Extract the (X, Y) coordinate from the center of the cell holding the provided text.  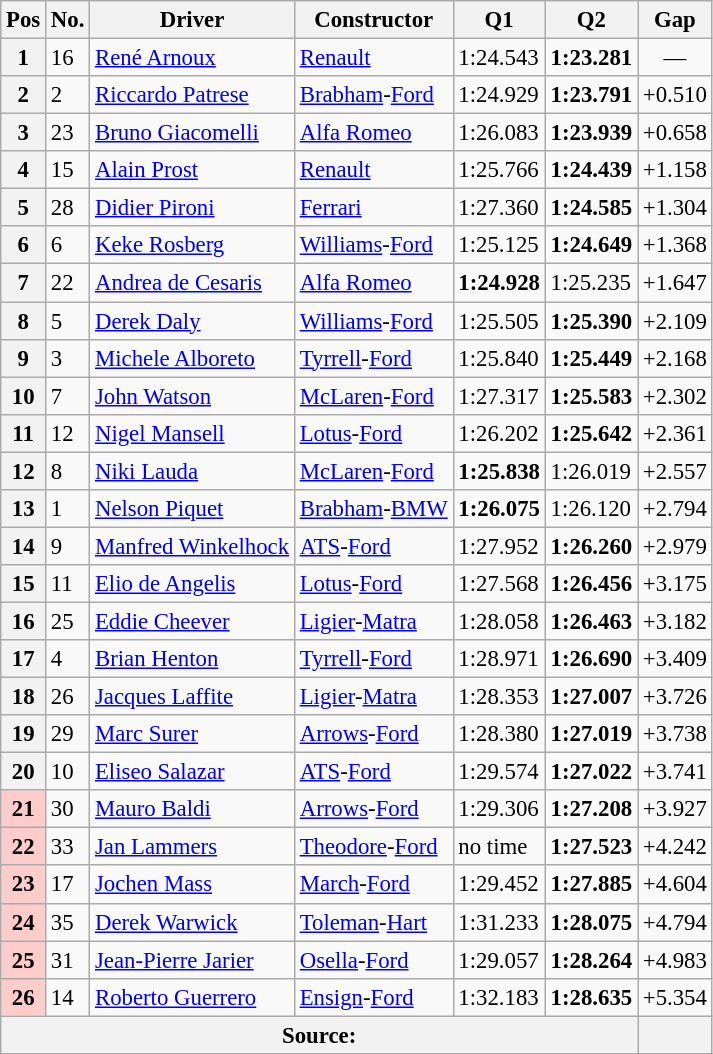
1:27.568 (499, 584)
René Arnoux (192, 58)
+2.557 (676, 471)
+4.604 (676, 885)
29 (68, 734)
no time (499, 847)
1:24.649 (591, 245)
35 (68, 922)
Brabham-BMW (374, 509)
1:26.083 (499, 133)
18 (24, 697)
1:27.317 (499, 396)
1:25.583 (591, 396)
1:25.449 (591, 358)
Q1 (499, 20)
1:27.007 (591, 697)
Jochen Mass (192, 885)
+3.182 (676, 621)
Marc Surer (192, 734)
20 (24, 772)
Q2 (591, 20)
1:23.939 (591, 133)
John Watson (192, 396)
No. (68, 20)
+4.983 (676, 960)
21 (24, 809)
Jean-Pierre Jarier (192, 960)
Brabham-Ford (374, 95)
Ferrari (374, 208)
+0.510 (676, 95)
+1.368 (676, 245)
+2.302 (676, 396)
Derek Daly (192, 321)
Driver (192, 20)
1:27.885 (591, 885)
Niki Lauda (192, 471)
Elio de Angelis (192, 584)
Eddie Cheever (192, 621)
1:29.057 (499, 960)
19 (24, 734)
1:25.642 (591, 433)
+4.794 (676, 922)
+5.354 (676, 997)
1:26.690 (591, 659)
1:26.019 (591, 471)
1:29.574 (499, 772)
13 (24, 509)
Osella-Ford (374, 960)
1:27.208 (591, 809)
1:25.838 (499, 471)
1:28.075 (591, 922)
Nigel Mansell (192, 433)
+1.158 (676, 170)
1:28.058 (499, 621)
+3.409 (676, 659)
1:24.585 (591, 208)
Riccardo Patrese (192, 95)
1:28.264 (591, 960)
Jacques Laffite (192, 697)
1:26.456 (591, 584)
+2.168 (676, 358)
1:25.766 (499, 170)
1:28.971 (499, 659)
+1.647 (676, 283)
1:23.281 (591, 58)
Toleman-Hart (374, 922)
+3.175 (676, 584)
1:28.635 (591, 997)
Brian Henton (192, 659)
Andrea de Cesaris (192, 283)
Bruno Giacomelli (192, 133)
1:25.505 (499, 321)
1:32.183 (499, 997)
1:25.390 (591, 321)
+2.979 (676, 546)
Roberto Guerrero (192, 997)
1:24.929 (499, 95)
Derek Warwick (192, 922)
31 (68, 960)
Constructor (374, 20)
33 (68, 847)
Jan Lammers (192, 847)
1:26.075 (499, 509)
1:28.353 (499, 697)
1:25.125 (499, 245)
1:29.452 (499, 885)
1:24.928 (499, 283)
1:24.439 (591, 170)
1:26.202 (499, 433)
+1.304 (676, 208)
30 (68, 809)
1:23.791 (591, 95)
Michele Alboreto (192, 358)
1:27.022 (591, 772)
+3.927 (676, 809)
1:27.952 (499, 546)
+2.361 (676, 433)
+0.658 (676, 133)
1:26.463 (591, 621)
Theodore-Ford (374, 847)
1:25.840 (499, 358)
1:25.235 (591, 283)
+3.726 (676, 697)
+4.242 (676, 847)
Ensign-Ford (374, 997)
March-Ford (374, 885)
Didier Pironi (192, 208)
1:31.233 (499, 922)
Manfred Winkelhock (192, 546)
1:28.380 (499, 734)
— (676, 58)
Pos (24, 20)
Source: (320, 1035)
1:27.360 (499, 208)
Eliseo Salazar (192, 772)
+2.794 (676, 509)
1:26.260 (591, 546)
Nelson Piquet (192, 509)
+3.738 (676, 734)
Keke Rosberg (192, 245)
1:26.120 (591, 509)
1:27.523 (591, 847)
28 (68, 208)
Gap (676, 20)
1:27.019 (591, 734)
1:24.543 (499, 58)
+2.109 (676, 321)
24 (24, 922)
+3.741 (676, 772)
Mauro Baldi (192, 809)
1:29.306 (499, 809)
Alain Prost (192, 170)
